Detect which cell encompasses the target text, then output its [X, Y] center coordinate. 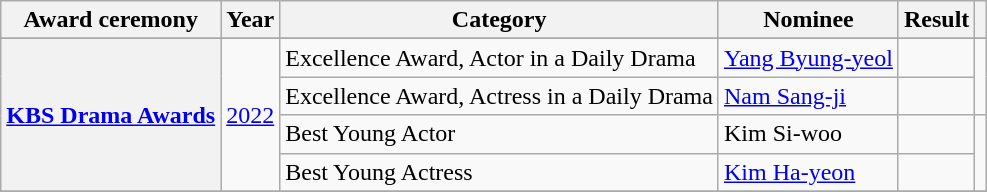
Yang Byung-yeol [808, 58]
Excellence Award, Actor in a Daily Drama [500, 58]
Nam Sang-ji [808, 96]
2022 [250, 115]
Kim Ha-yeon [808, 172]
Year [250, 20]
Category [500, 20]
Excellence Award, Actress in a Daily Drama [500, 96]
Best Young Actor [500, 134]
Award ceremony [111, 20]
Result [936, 20]
Kim Si-woo [808, 134]
KBS Drama Awards [111, 115]
Best Young Actress [500, 172]
Nominee [808, 20]
